Return the (x, y) coordinate for the center point of the cell that contains the specified text.  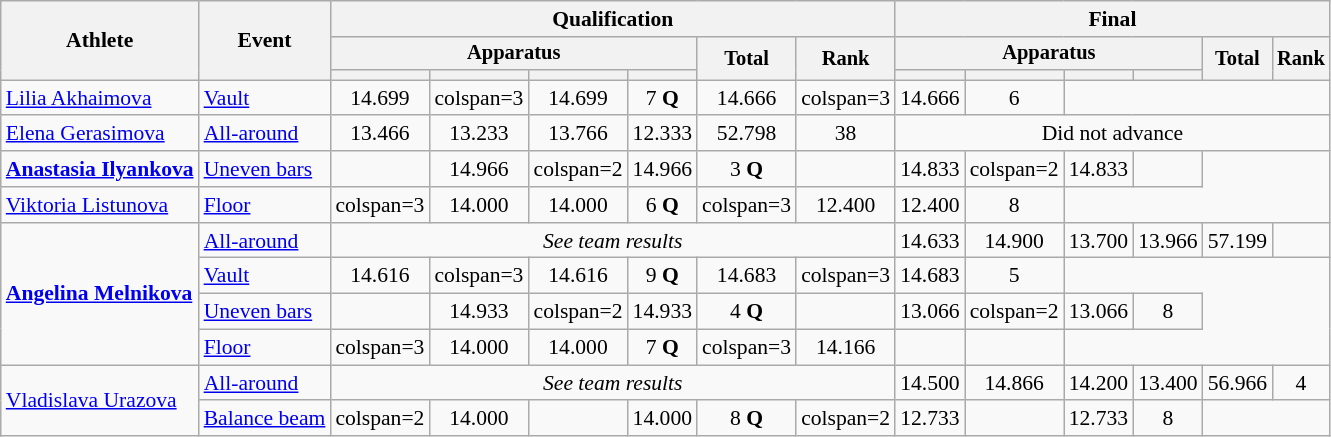
5 (1014, 276)
Lilia Akhaimova (100, 98)
Viktoria Listunova (100, 205)
52.798 (746, 134)
57.199 (1238, 241)
14.200 (1098, 383)
14.866 (1014, 383)
13.466 (380, 134)
14.500 (930, 383)
13.700 (1098, 241)
8 Q (746, 419)
13.400 (1168, 383)
4 Q (746, 312)
9 Q (662, 276)
38 (846, 134)
Did not advance (1112, 134)
14.633 (930, 241)
Vladislava Urazova (100, 400)
Final (1112, 19)
Qualification (612, 19)
14.900 (1014, 241)
Elena Gerasimova (100, 134)
Event (265, 40)
14.166 (846, 348)
Athlete (100, 40)
13.766 (578, 134)
13.233 (478, 134)
3 Q (746, 169)
Balance beam (265, 419)
4 (1301, 383)
56.966 (1238, 383)
Angelina Melnikova (100, 294)
12.333 (662, 134)
6 Q (662, 205)
6 (1014, 98)
Anastasia Ilyankova (100, 169)
13.966 (1168, 241)
